Output the (x, y) coordinate of the center of the cell containing the given text.  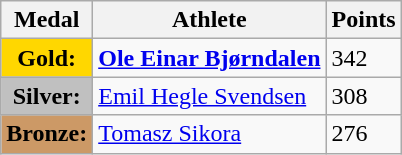
Emil Hegle Svendsen (210, 96)
Gold: (47, 58)
Bronze: (47, 134)
276 (364, 134)
Points (364, 20)
308 (364, 96)
Silver: (47, 96)
Tomasz Sikora (210, 134)
Athlete (210, 20)
342 (364, 58)
Medal (47, 20)
Ole Einar Bjørndalen (210, 58)
